From the cell containing the given text, extract its center point as (X, Y) coordinate. 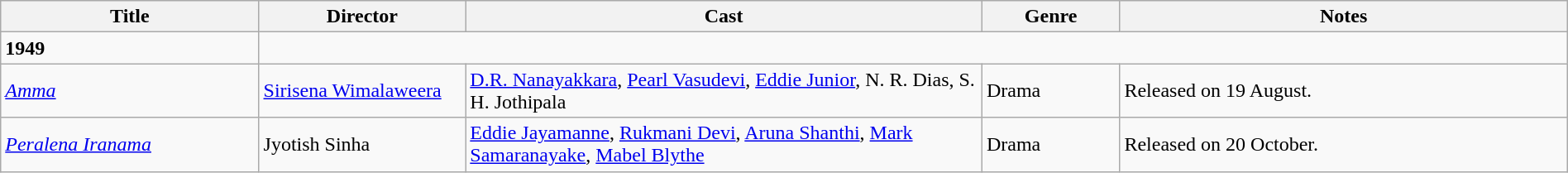
Peralena Iranama (130, 144)
D.R. Nanayakkara, Pearl Vasudevi, Eddie Junior, N. R. Dias, S. H. Jothipala (724, 91)
Released on 19 August. (1343, 91)
Genre (1050, 17)
Director (362, 17)
Eddie Jayamanne, Rukmani Devi, Aruna Shanthi, Mark Samaranayake, Mabel Blythe (724, 144)
Amma (130, 91)
Title (130, 17)
Jyotish Sinha (362, 144)
Notes (1343, 17)
Released on 20 October. (1343, 144)
Sirisena Wimalaweera (362, 91)
1949 (130, 48)
Cast (724, 17)
